Find where the given text appears and provide that cell's center as (x, y) coordinate. 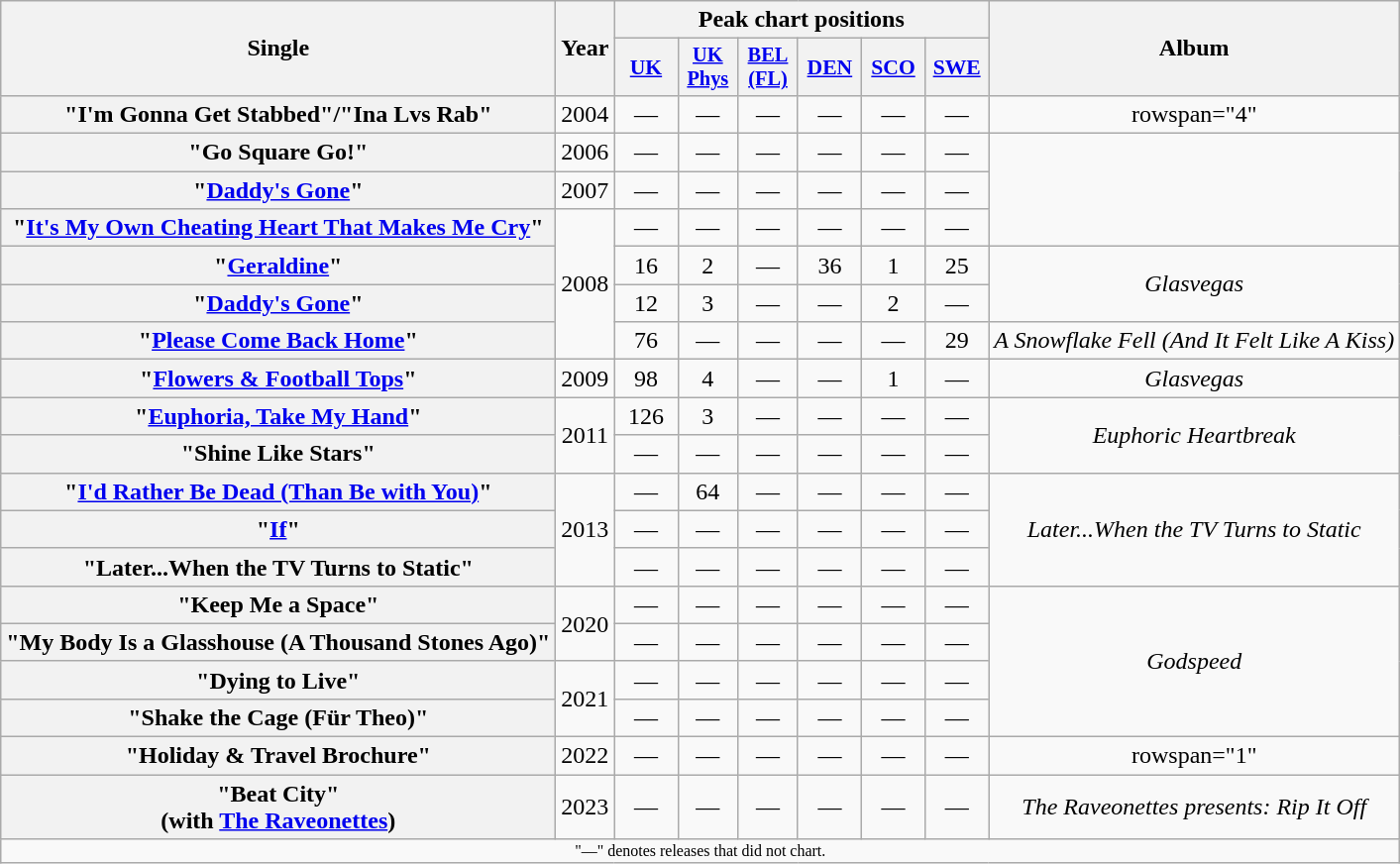
rowspan="1" (1195, 756)
DEN (829, 67)
Later...When the TV Turns to Static (1195, 529)
2021 (585, 699)
rowspan="4" (1195, 114)
16 (646, 266)
"Shine Like Stars" (278, 454)
2013 (585, 529)
"I'm Gonna Get Stabbed"/"Ina Lvs Rab" (278, 114)
Album (1195, 49)
"Flowers & Football Tops" (278, 378)
"Keep Me a Space" (278, 604)
BEL(FL) (769, 67)
UK (646, 67)
"If" (278, 529)
29 (957, 341)
126 (646, 416)
"Geraldine" (278, 266)
"Shake the Cage (Für Theo)" (278, 717)
The Raveonettes presents: Rip It Off (1195, 807)
Godspeed (1195, 661)
76 (646, 341)
2004 (585, 114)
"Euphoria, Take My Hand" (278, 416)
UKPhys (707, 67)
Euphoric Heartbreak (1195, 435)
Single (278, 49)
"I'd Rather Be Dead (Than Be with You)" (278, 491)
"My Body Is a Glasshouse (A Thousand Stones Ago)" (278, 642)
"Dying to Live" (278, 680)
"It's My Own Cheating Heart That Makes Me Cry" (278, 228)
2006 (585, 153)
SCO (893, 67)
"Holiday & Travel Brochure" (278, 756)
Year (585, 49)
2011 (585, 435)
2008 (585, 284)
"Beat City"(with The Raveonettes) (278, 807)
98 (646, 378)
Peak chart positions (802, 20)
25 (957, 266)
A Snowflake Fell (And It Felt Like A Kiss) (1195, 341)
"Go Square Go!" (278, 153)
12 (646, 303)
36 (829, 266)
SWE (957, 67)
2007 (585, 190)
2022 (585, 756)
2020 (585, 623)
2023 (585, 807)
2009 (585, 378)
4 (707, 378)
"Later...When the TV Turns to Static" (278, 567)
"Please Come Back Home" (278, 341)
64 (707, 491)
"—" denotes releases that did not chart. (700, 851)
